Extract the (X, Y) coordinate from the center of the cell holding the provided text.  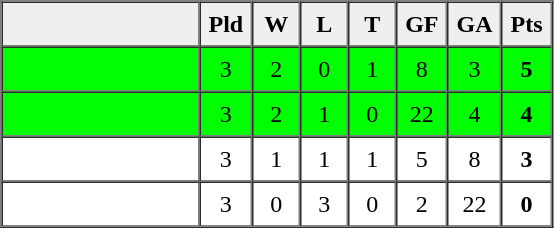
GA (475, 24)
Pts (527, 24)
GF (422, 24)
T (372, 24)
L (324, 24)
W (276, 24)
Pld (226, 24)
